For the text-containing cell, return its midpoint in (X, Y) coordinate format. 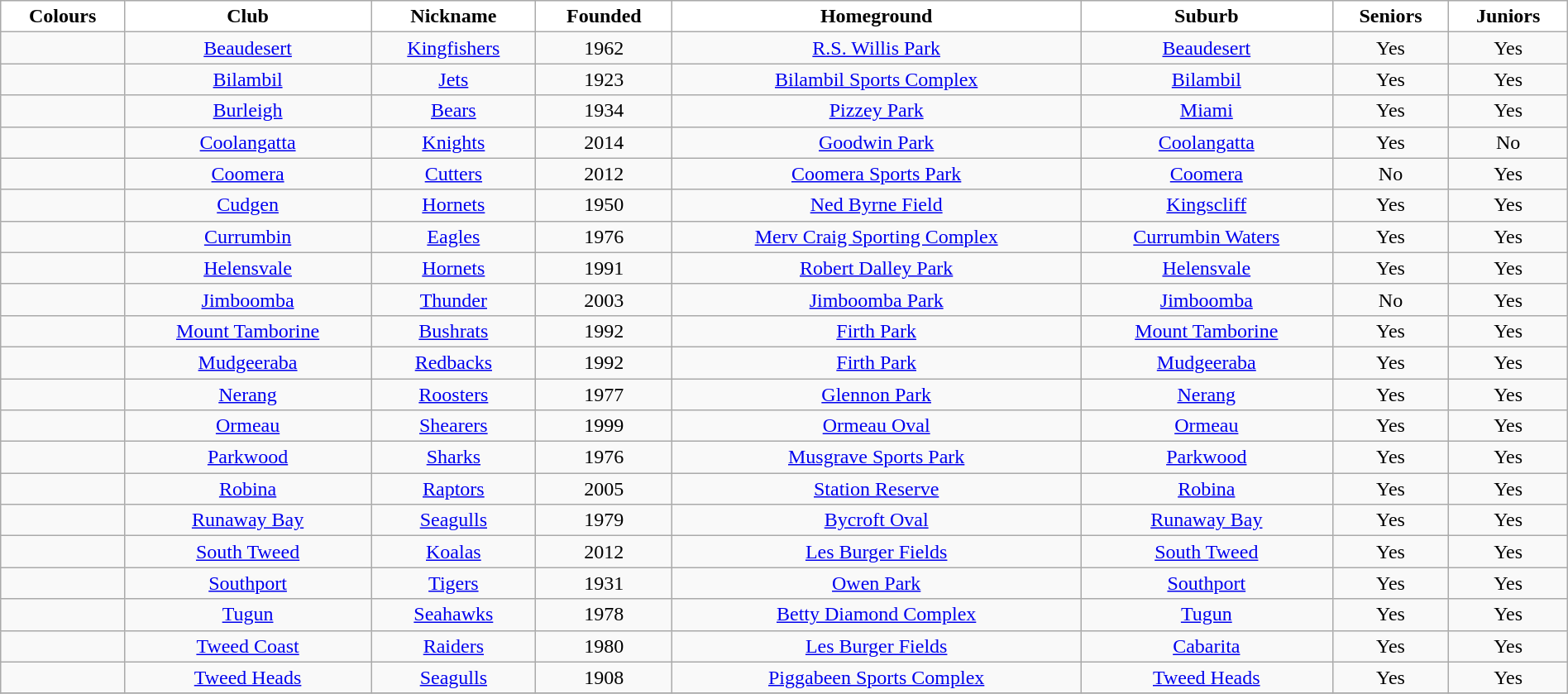
1923 (604, 79)
1950 (604, 205)
Cabarita (1207, 646)
Tigers (453, 583)
Miami (1207, 111)
Ned Byrne Field (877, 205)
1977 (604, 395)
Colours (63, 17)
Raptors (453, 489)
Homeground (877, 17)
Juniors (1508, 17)
Goodwin Park (877, 142)
2005 (604, 489)
Kingscliff (1207, 205)
Coomera Sports Park (877, 174)
Robert Dalley Park (877, 268)
Thunder (453, 299)
Sharks (453, 457)
Currumbin (247, 237)
Nickname (453, 17)
Musgrave Sports Park (877, 457)
1979 (604, 520)
1991 (604, 268)
Kingfishers (453, 48)
Seahawks (453, 615)
Owen Park (877, 583)
1980 (604, 646)
Eagles (453, 237)
1978 (604, 615)
Ormeau Oval (877, 426)
Merv Craig Sporting Complex (877, 237)
R.S. Willis Park (877, 48)
1934 (604, 111)
Jimboomba Park (877, 299)
Suburb (1207, 17)
2014 (604, 142)
Cudgen (247, 205)
1999 (604, 426)
1931 (604, 583)
Bycroft Oval (877, 520)
Founded (604, 17)
Shearers (453, 426)
Betty Diamond Complex (877, 615)
Burleigh (247, 111)
Club (247, 17)
Jets (453, 79)
1962 (604, 48)
2003 (604, 299)
Currumbin Waters (1207, 237)
Koalas (453, 552)
Cutters (453, 174)
1908 (604, 677)
Bushrats (453, 331)
Station Reserve (877, 489)
Seniors (1391, 17)
Bilambil Sports Complex (877, 79)
Piggabeen Sports Complex (877, 677)
Roosters (453, 395)
Tweed Coast (247, 646)
Pizzey Park (877, 111)
Raiders (453, 646)
Knights (453, 142)
Bears (453, 111)
Redbacks (453, 362)
Glennon Park (877, 395)
